For the text-containing cell, return its midpoint in [X, Y] coordinate format. 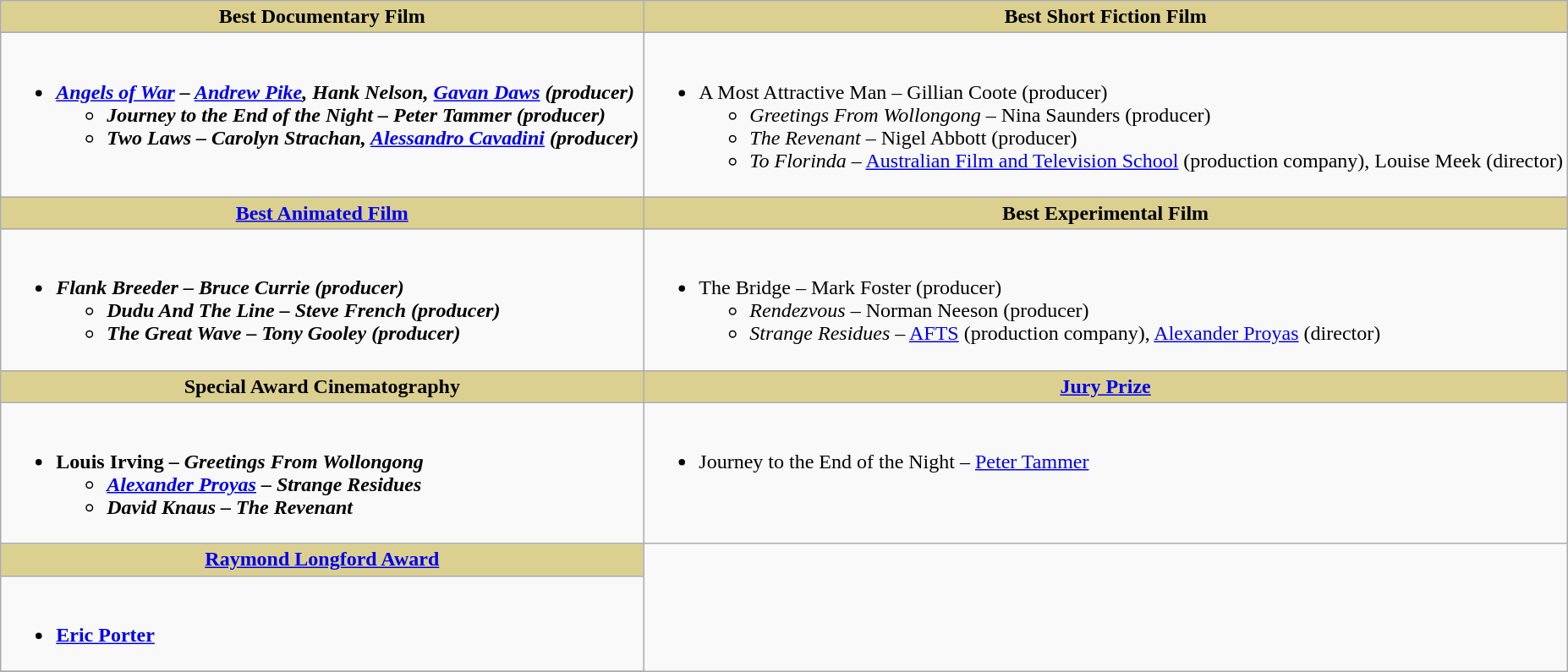
Louis Irving – Greetings From WollongongAlexander Proyas – Strange ResiduesDavid Knaus – The Revenant [322, 473]
Eric Porter [322, 624]
Flank Breeder – Bruce Currie (producer)Dudu And The Line – Steve French (producer)The Great Wave – Tony Gooley (producer) [322, 299]
Special Award Cinematography [322, 386]
Best Documentary Film [322, 17]
Jury Prize [1106, 386]
Best Animated Film [322, 213]
Raymond Longford Award [322, 560]
Best Short Fiction Film [1106, 17]
Best Experimental Film [1106, 213]
The Bridge – Mark Foster (producer)Rendezvous – Norman Neeson (producer)Strange Residues – AFTS (production company), Alexander Proyas (director) [1106, 299]
Journey to the End of the Night – Peter Tammer [1106, 473]
